Provide the (X, Y) coordinate of the cell's center where the given text is located.  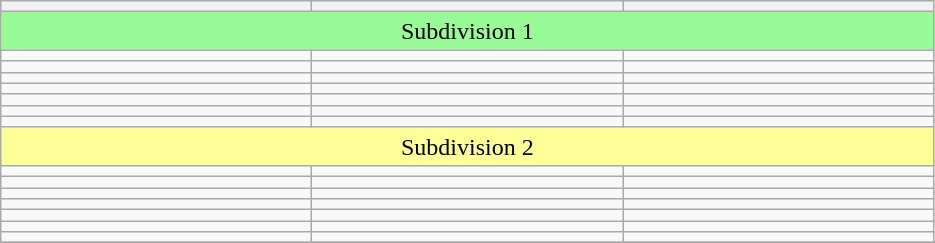
Subdivision 1 (468, 31)
Subdivision 2 (468, 146)
